Provide the (x, y) coordinate of the cell's center where the given text is located.  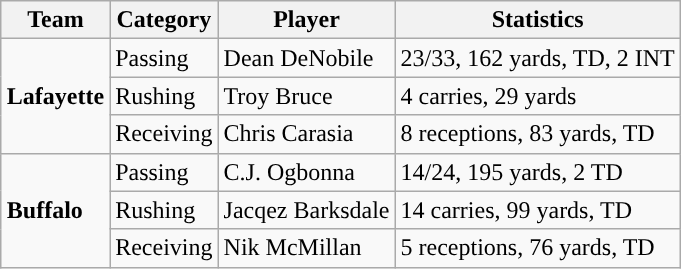
Lafayette (55, 96)
C.J. Ogbonna (306, 172)
8 receptions, 83 yards, TD (538, 134)
Dean DeNobile (306, 58)
Nik McMillan (306, 248)
Category (164, 20)
Chris Carasia (306, 134)
Jacqez Barksdale (306, 210)
5 receptions, 76 yards, TD (538, 248)
23/33, 162 yards, TD, 2 INT (538, 58)
14/24, 195 yards, 2 TD (538, 172)
4 carries, 29 yards (538, 96)
Troy Bruce (306, 96)
14 carries, 99 yards, TD (538, 210)
Player (306, 20)
Buffalo (55, 210)
Statistics (538, 20)
Team (55, 20)
